Search for the cell housing the specified text and yield its (x, y) center coordinate. 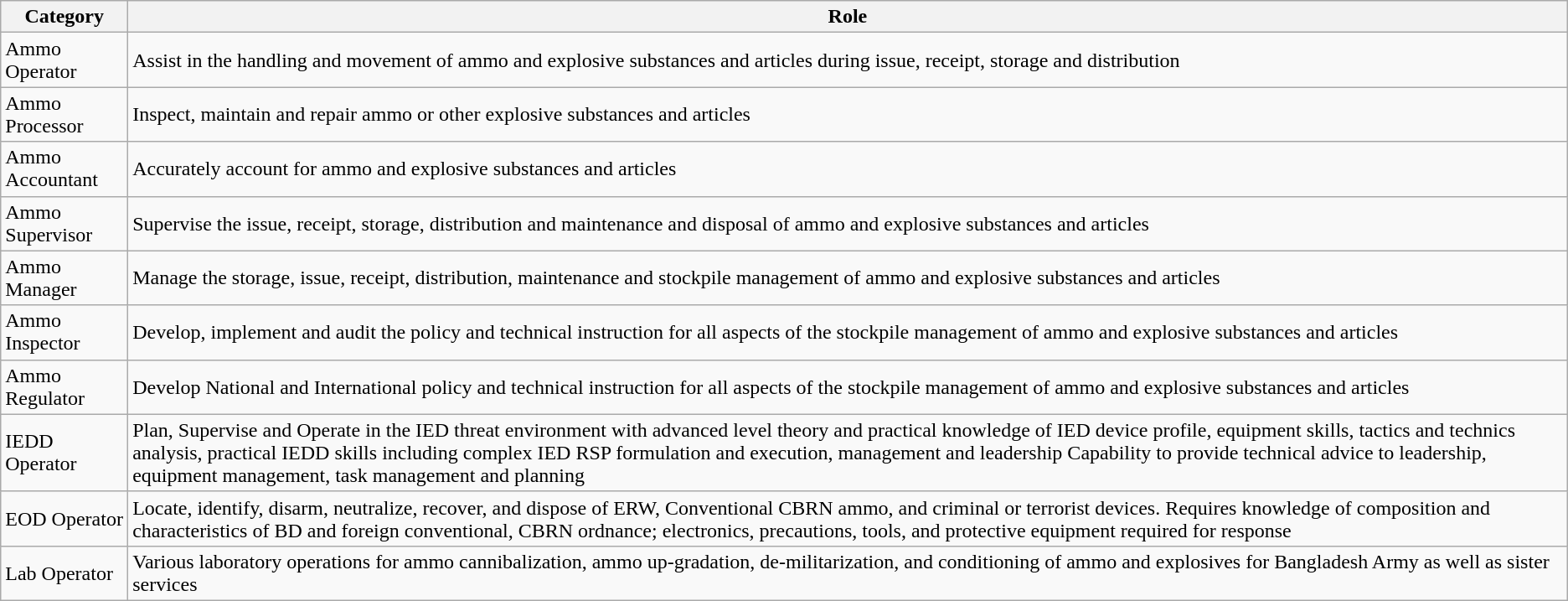
Ammo Supervisor (64, 223)
Inspect, maintain and repair ammo or other explosive substances and articles (848, 114)
Ammo Manager (64, 278)
IEDD Operator (64, 453)
Manage the storage, issue, receipt, distribution, maintenance and stockpile management of ammo and explosive substances and articles (848, 278)
Ammo Inspector (64, 332)
Ammo Processor (64, 114)
Ammo Operator (64, 60)
Category (64, 17)
Supervise the issue, receipt, storage, distribution and maintenance and disposal of ammo and explosive substances and articles (848, 223)
Lab Operator (64, 573)
Assist in the handling and movement of ammo and explosive substances and articles during issue, receipt, storage and distribution (848, 60)
Role (848, 17)
Ammo Regulator (64, 387)
Accurately account for ammo and explosive substances and articles (848, 169)
EOD Operator (64, 518)
Ammo Accountant (64, 169)
